Output the (X, Y) coordinate of the center of the cell containing the given text.  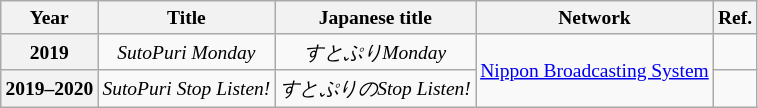
SutoPuri Stop Listen! (186, 88)
2019–2020 (50, 88)
すとぷりMonday (376, 52)
2019 (50, 52)
Ref. (734, 18)
Year (50, 18)
すとぷりのStop Listen! (376, 88)
Network (595, 18)
Nippon Broadcasting System (595, 70)
Japanese title (376, 18)
Title (186, 18)
SutoPuri Monday (186, 52)
